Locate the cell with the specified text and output its [X, Y] center coordinate. 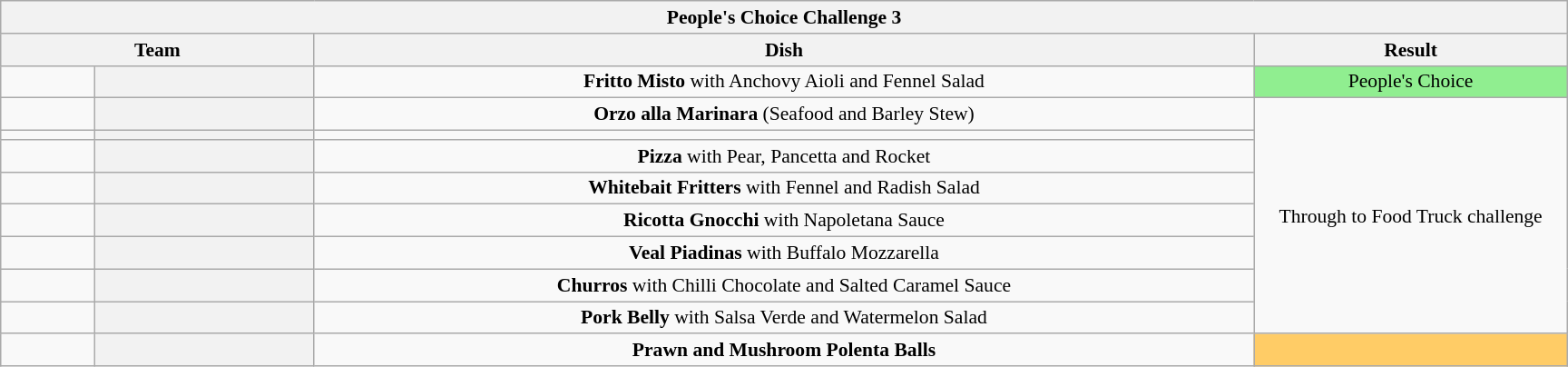
Whitebait Fritters with Fennel and Radish Salad [784, 188]
Through to Food Truck challenge [1410, 216]
Result [1410, 50]
Veal Piadinas with Buffalo Mozzarella [784, 253]
People's Choice [1410, 82]
Team [158, 50]
Pizza with Pear, Pancetta and Rocket [784, 156]
Dish [784, 50]
Orzo alla Marinara (Seafood and Barley Stew) [784, 114]
Ricotta Gnocchi with Napoletana Sauce [784, 221]
Prawn and Mushroom Polenta Balls [784, 351]
Churros with Chilli Chocolate and Salted Caramel Sauce [784, 285]
Pork Belly with Salsa Verde and Watermelon Salad [784, 318]
Fritto Misto with Anchovy Aioli and Fennel Salad [784, 82]
People's Choice Challenge 3 [784, 17]
